Output the [X, Y] coordinate of the center of the cell containing the given text.  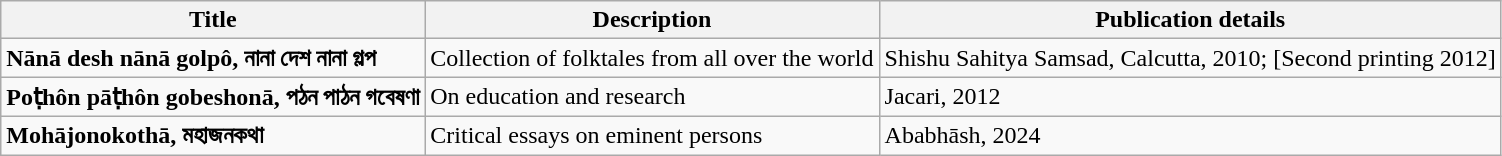
Mohājonokothā, মহাজনকথা [213, 135]
Critical essays on eminent persons [652, 135]
Collection of folktales from all over the world [652, 58]
On education and research [652, 97]
Title [213, 20]
Nānā desh nānā golpô, নানা দেশ নানা গল্প [213, 58]
Description [652, 20]
Shishu Sahitya Samsad, Calcutta, 2010; [Second printing 2012] [1190, 58]
Publication details [1190, 20]
Ababhāsh, 2024 [1190, 135]
Jacari, 2012 [1190, 97]
Poṭhôn pāṭhôn gobeshonā, পঠন পাঠন গবেষণা [213, 97]
